Capture the cell that displays the provided text and extract its (x, y) central coordinate. 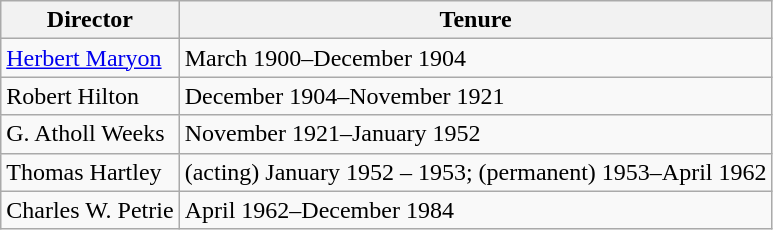
March 1900–December 1904 (476, 58)
Thomas Hartley (90, 172)
November 1921–January 1952 (476, 134)
Herbert Maryon (90, 58)
Tenure (476, 20)
Charles W. Petrie (90, 210)
G. Atholl Weeks (90, 134)
(acting) January 1952 – 1953; (permanent) 1953–April 1962 (476, 172)
Director (90, 20)
Robert Hilton (90, 96)
December 1904–November 1921 (476, 96)
April 1962–December 1984 (476, 210)
